Extract the [x, y] coordinate from the center of the cell holding the provided text.  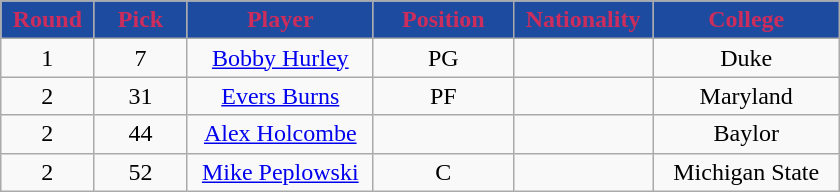
Mike Peplowski [280, 172]
Alex Holcombe [280, 134]
C [443, 172]
Position [443, 20]
Bobby Hurley [280, 58]
College [746, 20]
Round [48, 20]
Michigan State [746, 172]
PG [443, 58]
Player [280, 20]
PF [443, 96]
Maryland [746, 96]
Evers Burns [280, 96]
7 [140, 58]
Baylor [746, 134]
31 [140, 96]
Nationality [583, 20]
1 [48, 58]
Duke [746, 58]
44 [140, 134]
52 [140, 172]
Pick [140, 20]
